Pinpoint the cell where the given text exists, returning its [X, Y] midpoint coordinate. 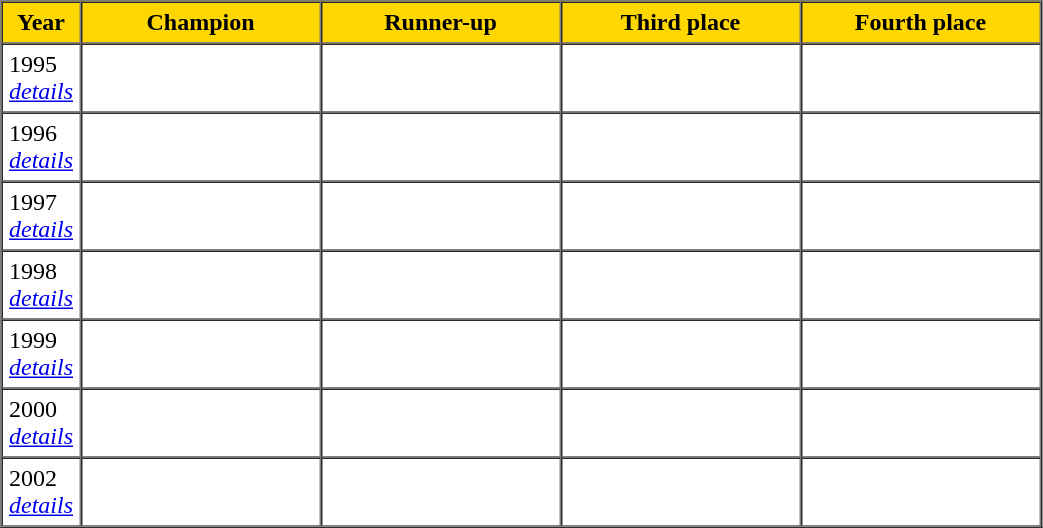
1997details [42, 216]
Champion [201, 23]
1999details [42, 354]
Runner-up [441, 23]
2000details [42, 422]
1995details [42, 78]
Year [42, 23]
Fourth place [921, 23]
1996details [42, 146]
2002details [42, 492]
Third place [681, 23]
1998details [42, 284]
